From the cell containing the given text, extract its center point as [X, Y] coordinate. 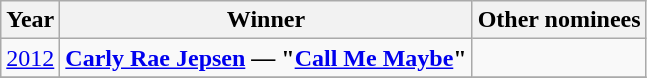
Winner [266, 20]
Year [30, 20]
Other nominees [559, 20]
2012 [30, 58]
Carly Rae Jepsen — "Call Me Maybe" [266, 58]
